For the text-containing cell, return its midpoint in (X, Y) coordinate format. 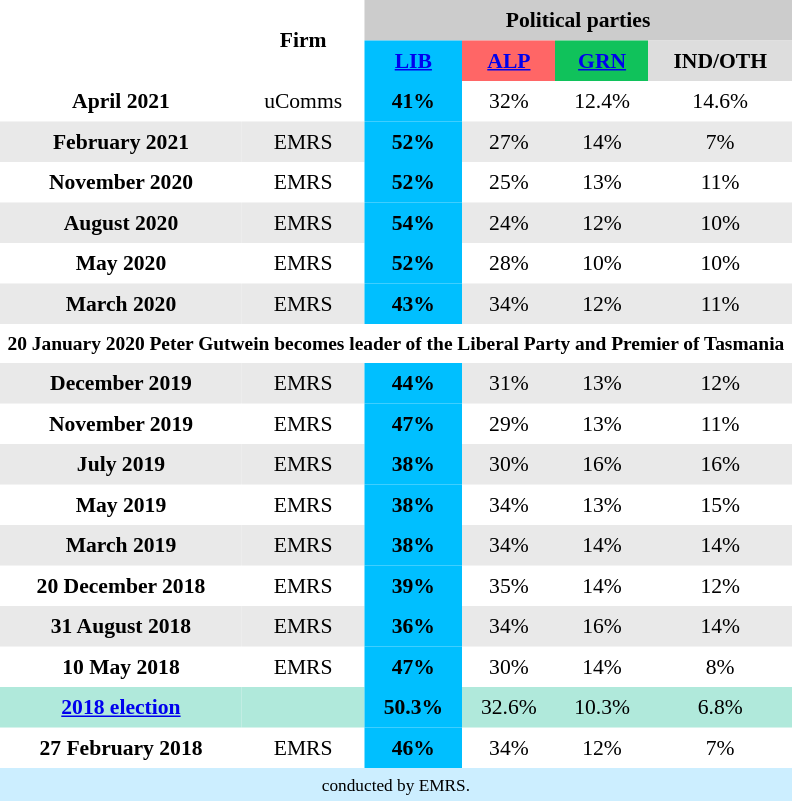
ALP (508, 60)
conducted by EMRS. (396, 784)
Political parties (578, 20)
27 February 2018 (121, 747)
29% (508, 423)
March 2020 (121, 303)
10 May 2018 (121, 666)
35% (508, 585)
28% (508, 263)
39% (413, 585)
36% (413, 626)
IND/OTH (720, 60)
10.3% (602, 707)
8% (720, 666)
July 2019 (121, 464)
LIB (413, 60)
Firm (303, 40)
20 December 2018 (121, 585)
15% (720, 504)
August 2020 (121, 222)
12.4% (602, 101)
November 2020 (121, 182)
2018 election (121, 707)
44% (413, 383)
20 January 2020 Peter Gutwein becomes leader of the Liberal Party and Premier of Tasmania (396, 344)
54% (413, 222)
February 2021 (121, 141)
31% (508, 383)
41% (413, 101)
March 2019 (121, 545)
November 2019 (121, 423)
24% (508, 222)
32.6% (508, 707)
6.8% (720, 707)
32% (508, 101)
43% (413, 303)
46% (413, 747)
May 2020 (121, 263)
25% (508, 182)
14.6% (720, 101)
May 2019 (121, 504)
uComms (303, 101)
April 2021 (121, 101)
December 2019 (121, 383)
27% (508, 141)
50.3% (413, 707)
GRN (602, 60)
31 August 2018 (121, 626)
